From the cell containing the given text, extract its center point as (X, Y) coordinate. 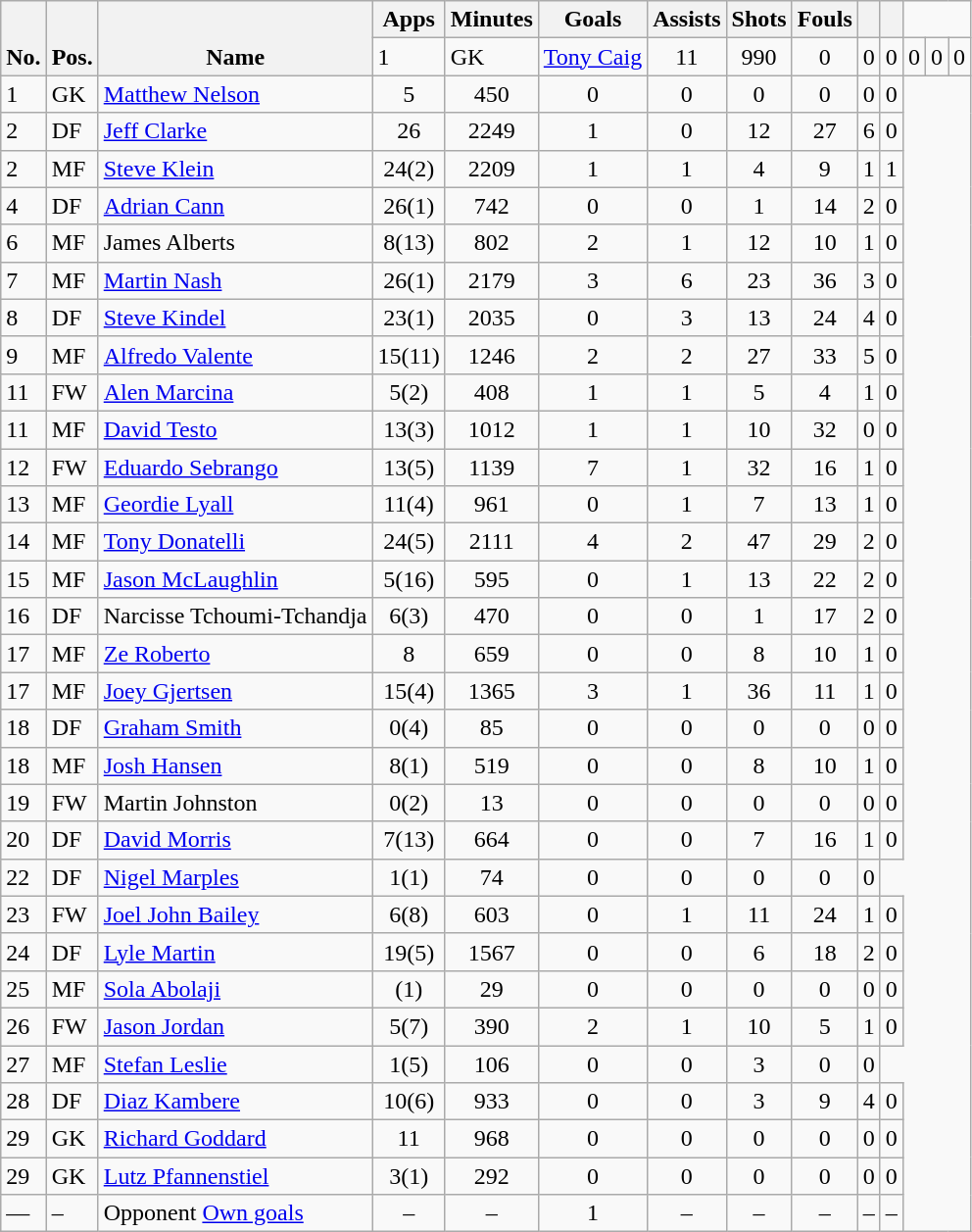
1365 (492, 691)
Pos. (73, 38)
2179 (492, 280)
0(4) (409, 728)
23(1) (409, 318)
408 (492, 392)
24(5) (409, 542)
Sola Abolaji (235, 989)
Fouls (825, 20)
25 (24, 989)
Nigel Marples (235, 877)
802 (492, 243)
Steve Klein (235, 169)
390 (492, 1026)
David Testo (235, 429)
10(6) (409, 1102)
74 (492, 877)
Martin Johnston (235, 803)
Apps (409, 20)
1(1) (409, 877)
Geordie Lyall (235, 505)
24(2) (409, 169)
470 (492, 616)
Opponent Own goals (235, 1213)
2111 (492, 542)
15(4) (409, 691)
519 (492, 765)
Alfredo Valente (235, 355)
5(2) (409, 392)
Assists (687, 20)
933 (492, 1102)
990 (758, 57)
19 (24, 803)
1(5) (409, 1063)
Joey Gjertsen (235, 691)
8(13) (409, 243)
Matthew Nelson (235, 94)
Shots (758, 20)
13(3) (409, 429)
Tony Caig (592, 57)
Ze Roberto (235, 654)
Richard Goddard (235, 1139)
Graham Smith (235, 728)
Goals (592, 20)
1012 (492, 429)
85 (492, 728)
292 (492, 1176)
Jason Jordan (235, 1026)
28 (24, 1102)
961 (492, 505)
(1) (409, 989)
Martin Nash (235, 280)
1567 (492, 952)
742 (492, 206)
19(5) (409, 952)
Lutz Pfannenstiel (235, 1176)
3(1) (409, 1176)
7(13) (409, 840)
15 (24, 579)
6(3) (409, 616)
Narcisse Tchoumi-Tchandja (235, 616)
603 (492, 914)
No. (24, 38)
33 (825, 355)
Lyle Martin (235, 952)
Tony Donatelli (235, 542)
Minutes (492, 20)
595 (492, 579)
David Morris (235, 840)
20 (24, 840)
15(11) (409, 355)
659 (492, 654)
2209 (492, 169)
Josh Hansen (235, 765)
8(1) (409, 765)
Adrian Cann (235, 206)
James Alberts (235, 243)
Jeff Clarke (235, 131)
5(7) (409, 1026)
— (24, 1213)
Name (235, 38)
Stefan Leslie (235, 1063)
106 (492, 1063)
Steve Kindel (235, 318)
5(16) (409, 579)
1246 (492, 355)
Diaz Kambere (235, 1102)
Eduardo Sebrango (235, 468)
2249 (492, 131)
968 (492, 1139)
1139 (492, 468)
Alen Marcina (235, 392)
664 (492, 840)
47 (758, 542)
13(5) (409, 468)
Joel John Bailey (235, 914)
Jason McLaughlin (235, 579)
450 (492, 94)
2035 (492, 318)
11(4) (409, 505)
6(8) (409, 914)
0(2) (409, 803)
